Return [x, y] of the center of cell containing provided text 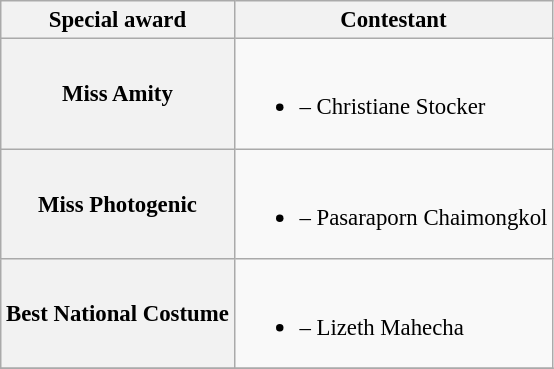
Miss Photogenic [118, 204]
Miss Amity [118, 94]
– Lizeth Mahecha [394, 314]
– Christiane Stocker [394, 94]
Contestant [394, 20]
Best National Costume [118, 314]
Special award [118, 20]
– Pasaraporn Chaimongkol [394, 204]
